Locate the cell with the specified text and output its (x, y) center coordinate. 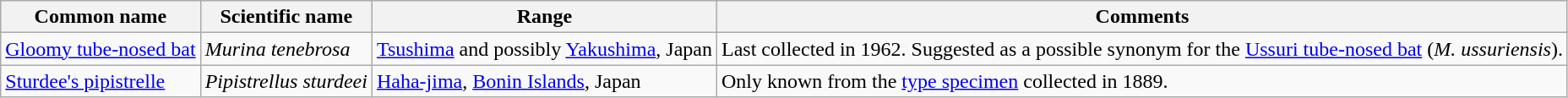
Comments (1142, 17)
Gloomy tube-nosed bat (101, 49)
Murina tenebrosa (286, 49)
Haha-jima, Bonin Islands, Japan (544, 81)
Sturdee's pipistrelle (101, 81)
Common name (101, 17)
Pipistrellus sturdeei (286, 81)
Scientific name (286, 17)
Tsushima and possibly Yakushima, Japan (544, 49)
Only known from the type specimen collected in 1889. (1142, 81)
Last collected in 1962. Suggested as a possible synonym for the Ussuri tube-nosed bat (M. ussuriensis). (1142, 49)
Range (544, 17)
